From the cell containing the given text, extract its center point as [X, Y] coordinate. 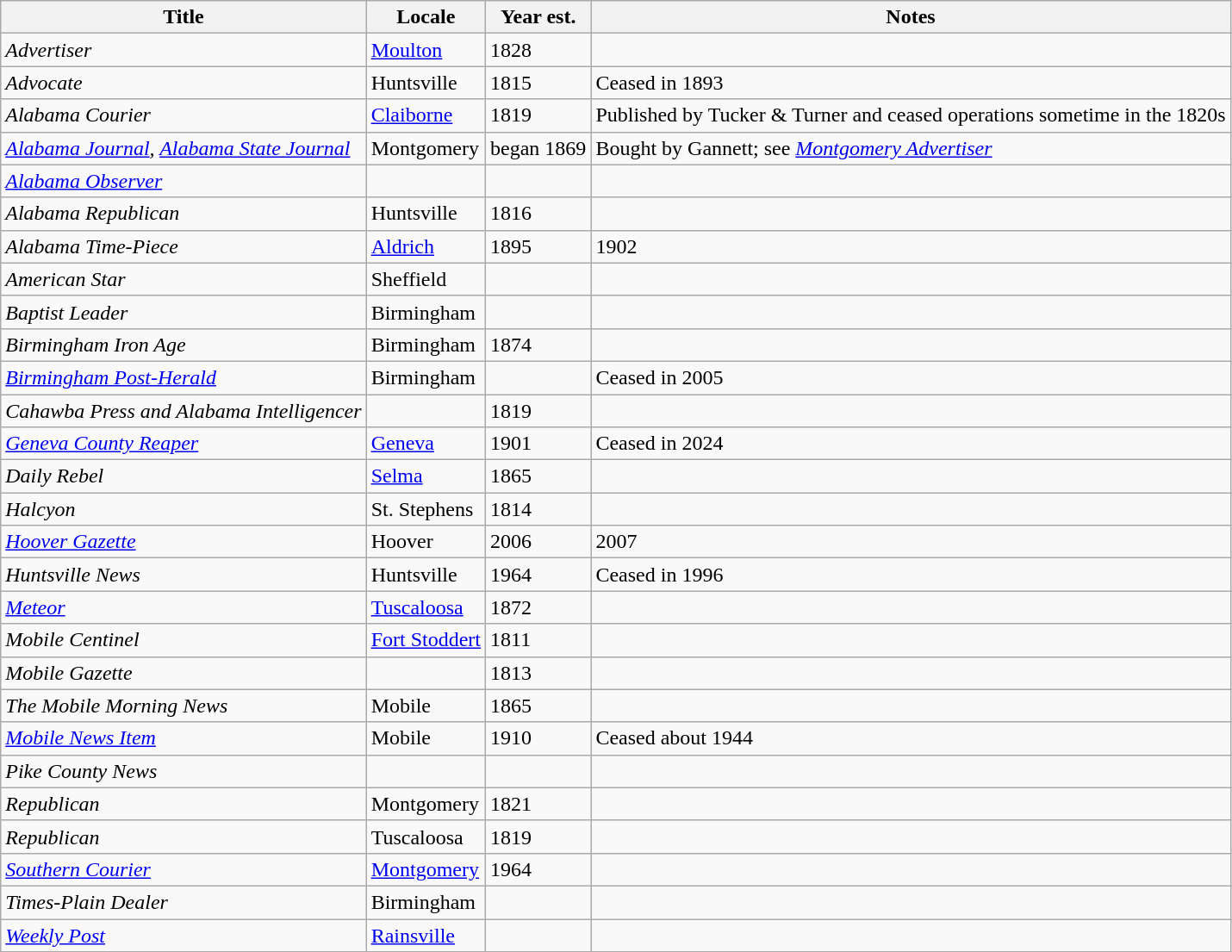
1902 [911, 246]
Mobile Gazette [184, 673]
Hoover Gazette [184, 542]
Times-Plain Dealer [184, 902]
St. Stephens [426, 509]
Hoover [426, 542]
1814 [538, 509]
Birmingham Post-Herald [184, 377]
Alabama Observer [184, 181]
The Mobile Morning News [184, 706]
Ceased in 1893 [911, 83]
Ceased about 1944 [911, 738]
Aldrich [426, 246]
1813 [538, 673]
1821 [538, 804]
Weekly Post [184, 935]
Geneva County Reaper [184, 444]
Alabama Time-Piece [184, 246]
Selma [426, 476]
Ceased in 2005 [911, 377]
Pike County News [184, 771]
1815 [538, 83]
Birmingham Iron Age [184, 345]
Claiborne [426, 115]
Locale [426, 17]
2006 [538, 542]
Geneva [426, 444]
Ceased in 2024 [911, 444]
1874 [538, 345]
Title [184, 17]
Meteor [184, 607]
Sheffield [426, 279]
Mobile News Item [184, 738]
2007 [911, 542]
1895 [538, 246]
Huntsville News [184, 575]
began 1869 [538, 148]
Southern Courier [184, 869]
Moulton [426, 50]
Alabama Courier [184, 115]
1910 [538, 738]
Baptist Leader [184, 312]
Advertiser [184, 50]
1811 [538, 640]
Rainsville [426, 935]
Alabama Republican [184, 214]
American Star [184, 279]
Bought by Gannett; see Montgomery Advertiser [911, 148]
1828 [538, 50]
Alabama Journal, Alabama State Journal [184, 148]
Mobile Centinel [184, 640]
Halcyon [184, 509]
Published by Tucker & Turner and ceased operations sometime in the 1820s [911, 115]
Advocate [184, 83]
1901 [538, 444]
Ceased in 1996 [911, 575]
1872 [538, 607]
Cahawba Press and Alabama Intelligencer [184, 411]
Fort Stoddert [426, 640]
Notes [911, 17]
Year est. [538, 17]
Daily Rebel [184, 476]
1816 [538, 214]
